Detect which cell encompasses the target text, then output its (x, y) center coordinate. 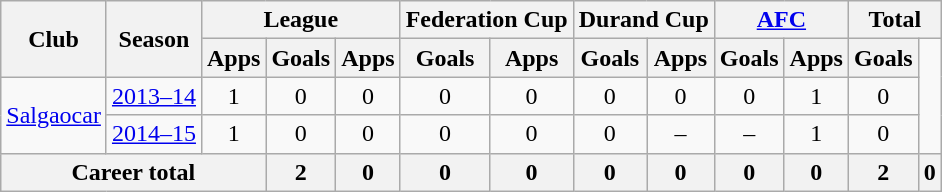
Career total (134, 172)
AFC (781, 20)
League (300, 20)
Total (894, 20)
Club (54, 39)
Season (154, 39)
Salgaocar (54, 115)
2014–15 (154, 134)
Federation Cup (486, 20)
2013–14 (154, 96)
Durand Cup (644, 20)
